For the text-containing cell, return its midpoint in (X, Y) coordinate format. 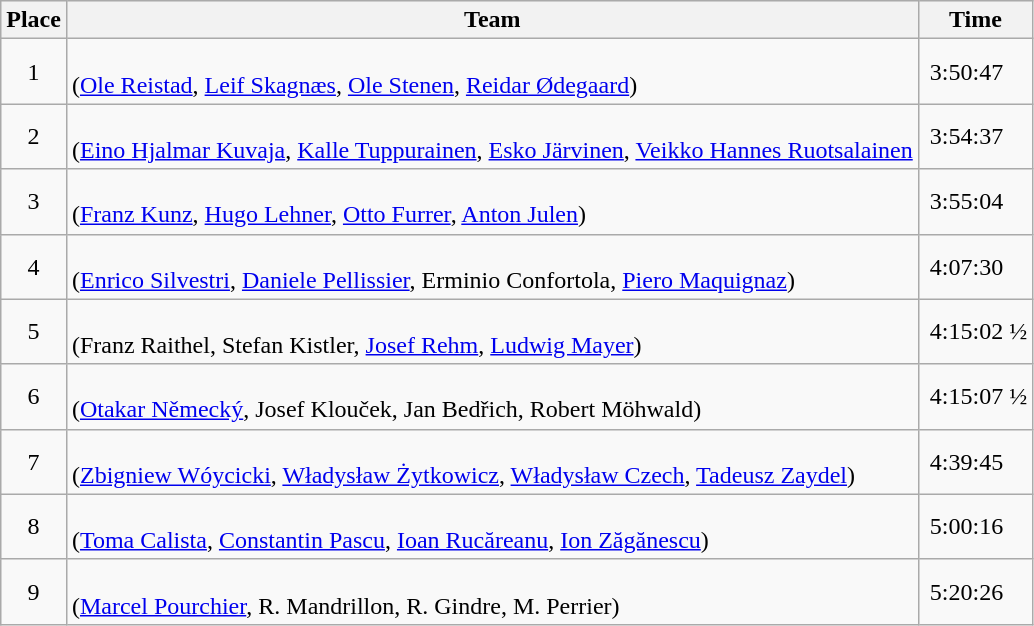
(Enrico Silvestri, Daniele Pellissier, Erminio Confortola, Piero Maquignaz) (492, 266)
3 (34, 202)
1 (34, 72)
(Marcel Pourchier, R. Mandrillon, R. Gindre, M. Perrier) (492, 592)
4:39:45 (975, 462)
(Zbigniew Wóycicki, Władysław Żytkowicz, Władysław Czech, Tadeusz Zaydel) (492, 462)
5:00:16 (975, 526)
Time (975, 20)
3:50:47 (975, 72)
4 (34, 266)
9 (34, 592)
(Eino Hjalmar Kuvaja, Kalle Tuppurainen, Esko Järvinen, Veikko Hannes Ruotsalainen (492, 136)
4:15:07 ½ (975, 396)
7 (34, 462)
(Toma Calista, Constantin Pascu, Ioan Rucăreanu, Ion Zăgănescu) (492, 526)
2 (34, 136)
4:15:02 ½ (975, 332)
(Ole Reistad, Leif Skagnæs, Ole Stenen, Reidar Ødegaard) (492, 72)
(Franz Raithel, Stefan Kistler, Josef Rehm, Ludwig Mayer) (492, 332)
(Franz Kunz, Hugo Lehner, Otto Furrer, Anton Julen) (492, 202)
3:55:04 (975, 202)
Place (34, 20)
6 (34, 396)
(Otakar Německý, Josef Klouček, Jan Bedřich, Robert Möhwald) (492, 396)
Team (492, 20)
4:07:30 (975, 266)
3:54:37 (975, 136)
8 (34, 526)
5:20:26 (975, 592)
5 (34, 332)
